Extract the (X, Y) coordinate from the center of the cell holding the provided text.  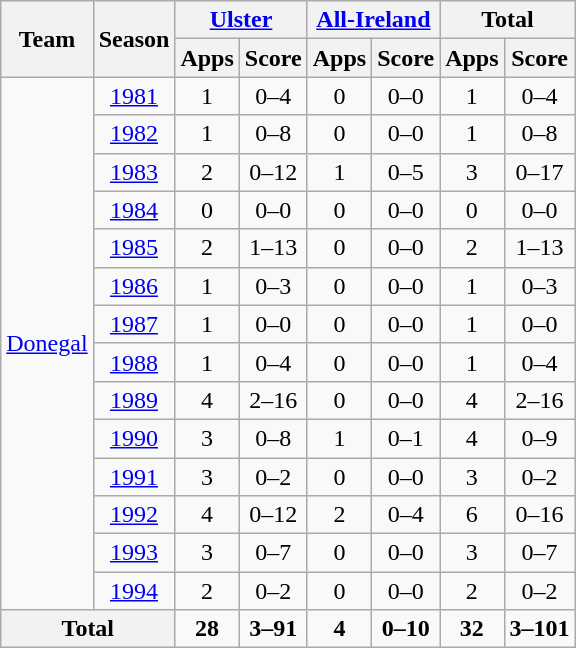
1990 (134, 438)
0–5 (406, 172)
1993 (134, 553)
1992 (134, 515)
1981 (134, 96)
1985 (134, 248)
Donegal (47, 344)
0–16 (540, 515)
1984 (134, 210)
0–9 (540, 438)
1983 (134, 172)
0–1 (406, 438)
3–101 (540, 629)
Season (134, 39)
0–17 (540, 172)
3–91 (273, 629)
1989 (134, 400)
Ulster (241, 20)
1994 (134, 591)
1988 (134, 362)
32 (472, 629)
1986 (134, 286)
6 (472, 515)
1991 (134, 477)
All-Ireland (373, 20)
0–10 (406, 629)
28 (207, 629)
1982 (134, 134)
1987 (134, 324)
Team (47, 39)
